From the cell containing the given text, extract its center point as (x, y) coordinate. 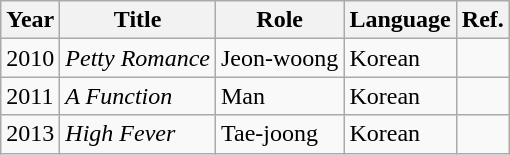
Language (400, 20)
Tae-joong (279, 134)
Jeon-woong (279, 58)
A Function (138, 96)
Man (279, 96)
Title (138, 20)
Role (279, 20)
High Fever (138, 134)
2011 (30, 96)
2010 (30, 58)
Petty Romance (138, 58)
Year (30, 20)
2013 (30, 134)
Ref. (482, 20)
